Determine the [x, y] coordinate at the center of the cell enclosing the given text.  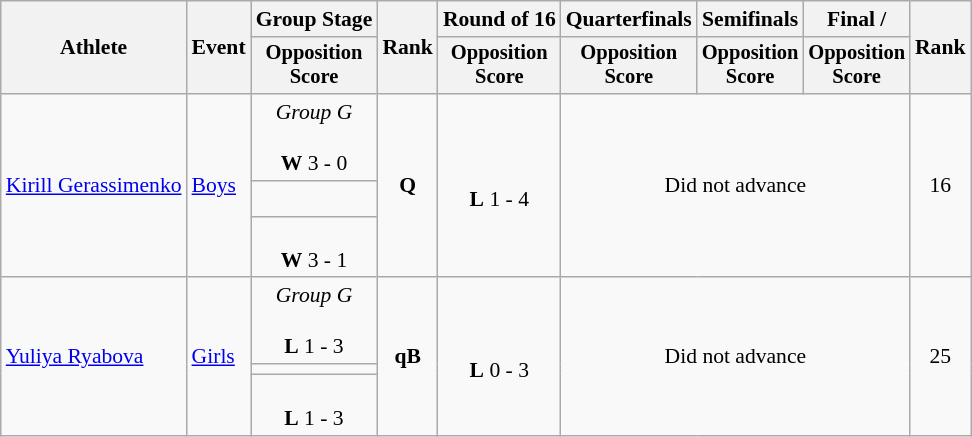
Quarterfinals [629, 19]
Event [219, 48]
Group GW 3 - 0 [314, 138]
Group GL 1 - 3 [314, 322]
Semifinals [750, 19]
L 1 - 3 [314, 406]
Girls [219, 357]
Final / [856, 19]
Athlete [94, 48]
Group Stage [314, 19]
16 [940, 186]
L 0 - 3 [500, 357]
Round of 16 [500, 19]
qB [408, 357]
Yuliya Ryabova [94, 357]
L 1 - 4 [500, 186]
Q [408, 186]
25 [940, 357]
W 3 - 1 [314, 248]
Boys [219, 186]
Kirill Gerassimenko [94, 186]
